For the text-containing cell, return its midpoint in (X, Y) coordinate format. 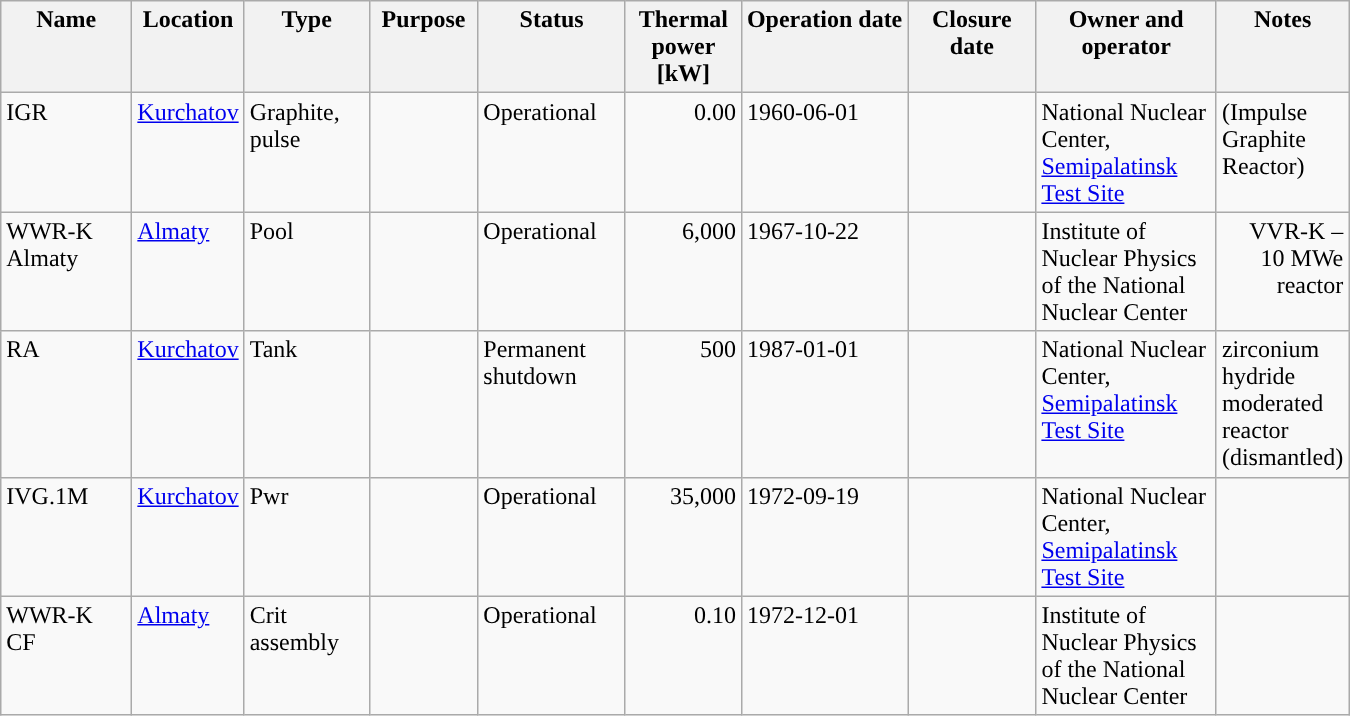
1967-10-22 (824, 272)
WWR-K Almaty (66, 272)
RA (66, 404)
500 (683, 404)
Operation date (824, 47)
Pool (306, 272)
Notes (1282, 47)
WWR-K CF (66, 656)
1960-06-01 (824, 152)
Pwr (306, 536)
(Impulse Graphite Reactor) (1282, 152)
Name (66, 47)
1972-09-19 (824, 536)
Purpose (424, 47)
1987-01-01 (824, 404)
Crit assembly (306, 656)
Tank (306, 404)
Closure date (972, 47)
6,000 (683, 272)
Type (306, 47)
0.00 (683, 152)
Location (188, 47)
Thermal power [kW] (683, 47)
Graphite, pulse (306, 152)
35,000 (683, 536)
1972-12-01 (824, 656)
Permanent shutdown (552, 404)
IGR (66, 152)
Status (552, 47)
0.10 (683, 656)
IVG.1M (66, 536)
VVR-K – 10 MWe reactor (1282, 272)
Owner and operator (1126, 47)
zirconium hydride moderated reactor (dismantled) (1282, 404)
